Determine the [X, Y] coordinate at the center of the cell enclosing the given text.  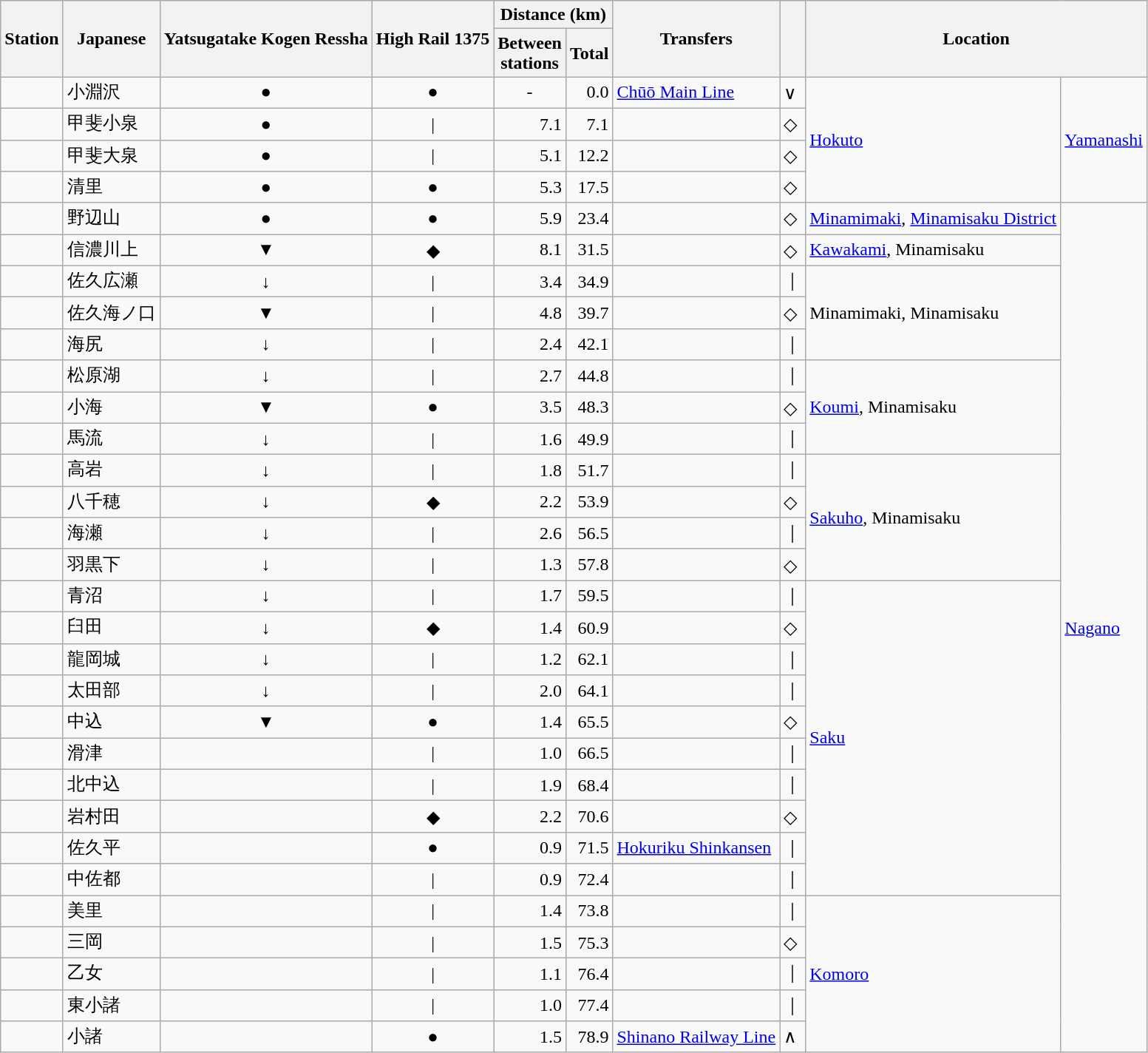
Location [977, 38]
4.8 [530, 314]
小諸 [111, 1037]
海瀬 [111, 534]
佐久海ノ口 [111, 314]
滑津 [111, 754]
Minamimaki, Minamisaku [933, 313]
65.5 [589, 722]
Saku [933, 738]
48.3 [589, 408]
佐久広瀬 [111, 281]
3.4 [530, 281]
中込 [111, 722]
2.7 [530, 376]
49.9 [589, 439]
Sakuho, Minamisaku [933, 518]
78.9 [589, 1037]
12.2 [589, 155]
清里 [111, 188]
66.5 [589, 754]
甲斐小泉 [111, 124]
2.0 [530, 691]
Nagano [1104, 627]
44.8 [589, 376]
信濃川上 [111, 250]
∧ [792, 1037]
23.4 [589, 219]
0.0 [589, 93]
1.1 [530, 975]
39.7 [589, 314]
甲斐大泉 [111, 155]
High Rail 1375 [432, 38]
1.2 [530, 660]
Yamanashi [1104, 140]
Chūō Main Line [696, 93]
松原湖 [111, 376]
高岩 [111, 470]
- [530, 93]
岩村田 [111, 816]
75.3 [589, 942]
60.9 [589, 627]
東小諸 [111, 1006]
64.1 [589, 691]
59.5 [589, 596]
53.9 [589, 501]
中佐都 [111, 880]
乙女 [111, 975]
小淵沢 [111, 93]
羽黒下 [111, 565]
Minamimaki, Minamisaku District [933, 219]
76.4 [589, 975]
美里 [111, 911]
2.6 [530, 534]
77.4 [589, 1006]
Hokuriku Shinkansen [696, 847]
Hokuto [933, 140]
57.8 [589, 565]
Transfers [696, 38]
17.5 [589, 188]
八千穂 [111, 501]
馬流 [111, 439]
Station [32, 38]
Komoro [933, 973]
龍岡城 [111, 660]
三岡 [111, 942]
5.9 [530, 219]
70.6 [589, 816]
佐久平 [111, 847]
3.5 [530, 408]
56.5 [589, 534]
臼田 [111, 627]
Yatsugatake Kogen Ressha [266, 38]
Shinano Railway Line [696, 1037]
71.5 [589, 847]
Total [589, 53]
73.8 [589, 911]
8.1 [530, 250]
Distance (km) [553, 15]
68.4 [589, 785]
31.5 [589, 250]
海尻 [111, 345]
北中込 [111, 785]
42.1 [589, 345]
5.3 [530, 188]
62.1 [589, 660]
青沼 [111, 596]
1.9 [530, 785]
34.9 [589, 281]
1.6 [530, 439]
小海 [111, 408]
Koumi, Minamisaku [933, 407]
5.1 [530, 155]
∨ [792, 93]
51.7 [589, 470]
1.8 [530, 470]
Japanese [111, 38]
72.4 [589, 880]
2.4 [530, 345]
Betweenstations [530, 53]
太田部 [111, 691]
1.3 [530, 565]
Kawakami, Minamisaku [933, 250]
野辺山 [111, 219]
1.7 [530, 596]
